Find where the given text appears and provide that cell's center as [x, y] coordinate. 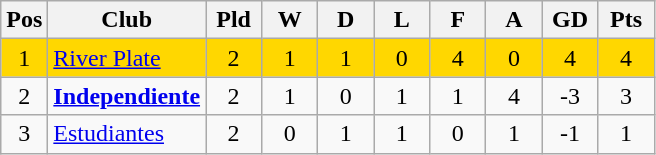
W [290, 20]
-1 [570, 134]
L [402, 20]
Pld [234, 20]
D [346, 20]
F [458, 20]
River Plate [127, 58]
-3 [570, 96]
A [514, 20]
Club [127, 20]
Estudiantes [127, 134]
Independiente [127, 96]
Pos [24, 20]
Pts [626, 20]
GD [570, 20]
